Output the [x, y] coordinate of the center of the cell containing the given text.  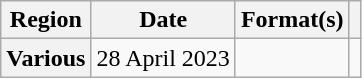
Various [46, 58]
Region [46, 20]
28 April 2023 [163, 58]
Date [163, 20]
Format(s) [292, 20]
